Find where the given text appears and provide that cell's center as (x, y) coordinate. 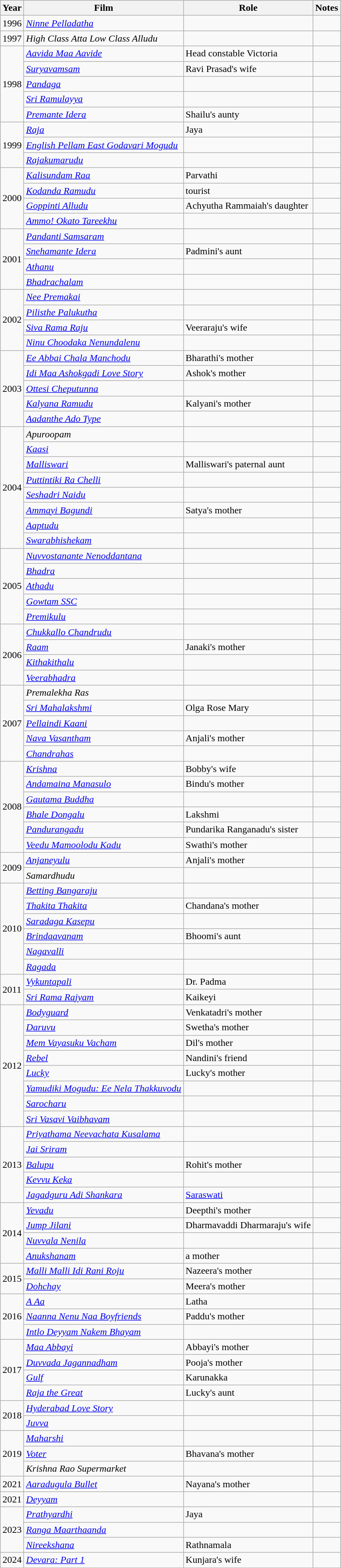
2024 (12, 1560)
Achyutha Rammaiah's daughter (248, 206)
Nuvvostanante Nenoddantana (104, 556)
Kunjara's wife (248, 1560)
2013 (12, 1164)
Dr. Padma (248, 982)
Nireekshana (104, 1545)
Swetha's mother (248, 1027)
2019 (12, 1454)
1997 (12, 38)
Film (104, 8)
Chukkallo Chandrudu (104, 632)
Abbayi's mother (248, 1347)
Notes (327, 8)
Venkatadri's mother (248, 1012)
Saraswati (248, 1195)
Aaradugula Bullet (104, 1484)
Betting Bangaraju (104, 890)
Nuvvala Nenila (104, 1241)
Juvva (104, 1423)
Year (12, 8)
Gautama Buddha (104, 799)
Rebel (104, 1058)
Vykuntapali (104, 982)
Lucky's aunt (248, 1392)
Nayana's mother (248, 1484)
Ragada (104, 967)
Kaikeyi (248, 997)
Ravi Prasad's wife (248, 69)
Yamudiki Mogudu: Ee Nela Thakkuvodu (104, 1088)
Veedu Mamoolodu Kadu (104, 845)
Kalyana Ramudu (104, 403)
Ammayi Bagundi (104, 510)
Chandrahas (104, 754)
Pundarika Ranganadu's sister (248, 830)
Malli Malli Idi Rani Roju (104, 1271)
Premikulu (104, 616)
2001 (12, 259)
Siva Rama Raju (104, 327)
Nava Vasantham (104, 738)
Prathyardhi (104, 1514)
Chandana's mother (248, 906)
Bharathi's mother (248, 358)
Bodyguard (104, 1012)
Snehamante Idera (104, 251)
2016 (12, 1317)
Ottesi Cheputunna (104, 388)
Ninne Pelladatha (104, 23)
2002 (12, 320)
Sri Vasavi Vaibhavam (104, 1119)
Saradaga Kasepu (104, 921)
Veerabhadra (104, 678)
Daruvu (104, 1027)
2008 (12, 807)
2003 (12, 388)
Anjaneyulu (104, 860)
Pilisthe Palukutha (104, 312)
Dharmavaddi Dharmaraju's wife (248, 1225)
Swarabhishekam (104, 541)
2023 (12, 1530)
A Aa (104, 1301)
Nagavalli (104, 952)
Lucky's mother (248, 1073)
Samardhudu (104, 875)
Role (248, 8)
Ninu Choodaka Nenundalenu (104, 343)
Andamaina Manasulo (104, 784)
2007 (12, 723)
Pandanti Samsaram (104, 236)
Pellaindi Kaani (104, 723)
Voter (104, 1454)
Premalekha Ras (104, 693)
High Class Atta Low Class Alludu (104, 38)
Kalisundam Raa (104, 175)
Aavida Maa Aavide (104, 54)
Ee Abbai Chala Manchodu (104, 358)
Krishna Rao Supermarket (104, 1469)
Gowtam SSC (104, 601)
Idi Maa Ashokgadi Love Story (104, 373)
2011 (12, 989)
Mem Vayasuku Vacham (104, 1043)
Aaptudu (104, 525)
2004 (12, 487)
Kithakithalu (104, 662)
tourist (248, 191)
Satya's mother (248, 510)
Jump Jilani (104, 1225)
2006 (12, 654)
Bindu's mother (248, 784)
Priyathama Neevachata Kusalama (104, 1134)
Raam (104, 647)
Latha (248, 1301)
Yevadu (104, 1210)
a mother (248, 1256)
Anukshanam (104, 1256)
Lakshmi (248, 814)
Paddu's mother (248, 1317)
Rathnamala (248, 1545)
English Pellam East Godavari Mogudu (104, 145)
Jai Sriram (104, 1149)
Athanu (104, 267)
Parvathi (248, 175)
Bobby's wife (248, 769)
Kevvu Keka (104, 1180)
Ashok's mother (248, 373)
2000 (12, 198)
Kodanda Ramudu (104, 191)
Nazeera's mother (248, 1271)
Hyderabad Love Story (104, 1408)
Kaasi (104, 449)
Padmini's aunt (248, 251)
Gulf (104, 1377)
Ammo! Okato Tareekhu (104, 221)
Bhoomi's aunt (248, 936)
Apuroopam (104, 434)
Dohchay (104, 1286)
2005 (12, 586)
Balupu (104, 1165)
Devara: Part 1 (104, 1560)
Maharshi (104, 1438)
Pooja's mother (248, 1362)
Malliswari's paternal aunt (248, 465)
1999 (12, 145)
2009 (12, 868)
Naanna Nenu Naa Boyfriends (104, 1317)
Head constable Victoria (248, 54)
Pandaga (104, 84)
Krishna (104, 769)
Ranga Maarthaanda (104, 1530)
Raja (104, 130)
Suryavamsam (104, 69)
Thakita Thakita (104, 906)
Nandini's friend (248, 1058)
Shailu's aunty (248, 114)
Duvvada Jagannadham (104, 1362)
Sri Mahalakshmi (104, 708)
Athadu (104, 586)
Sri Rama Rajyam (104, 997)
2010 (12, 928)
Deepthi's mother (248, 1210)
Swathi's mother (248, 845)
1996 (12, 23)
Meera's mother (248, 1286)
Raja the Great (104, 1392)
Brindaavanam (104, 936)
Pandurangadu (104, 830)
Aadanthe Ado Type (104, 419)
Deyyam (104, 1499)
Rajakumarudu (104, 160)
Puttintiki Ra Chelli (104, 480)
Nee Premakai (104, 297)
Sri Ramulayya (104, 99)
Bhadra (104, 571)
Goppinti Alludu (104, 206)
Kalyani's mother (248, 403)
2015 (12, 1279)
2017 (12, 1370)
Dil's mother (248, 1043)
Intlo Deyyam Nakem Bhayam (104, 1332)
Jagadguru Adi Shankara (104, 1195)
Malliswari (104, 465)
2014 (12, 1233)
Seshadri Naidu (104, 495)
Rohit's mother (248, 1165)
Janaki's mother (248, 647)
Bhadrachalam (104, 282)
Olga Rose Mary (248, 708)
Veeraraju's wife (248, 327)
2018 (12, 1415)
1998 (12, 84)
Lucky (104, 1073)
Bhavana's mother (248, 1454)
2012 (12, 1065)
Premante Idera (104, 114)
Karunakka (248, 1377)
Sarocharu (104, 1103)
Bhale Dongalu (104, 814)
Maa Abbayi (104, 1347)
